Return [X, Y] of the center of cell containing provided text 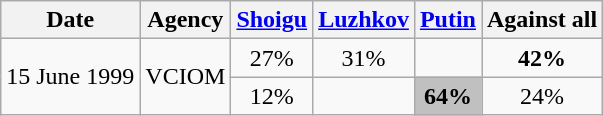
Date [70, 20]
27% [272, 58]
31% [364, 58]
15 June 1999 [70, 77]
12% [272, 96]
Luzhkov [364, 20]
64% [448, 96]
24% [542, 96]
VCIOM [186, 77]
Putin [448, 20]
42% [542, 58]
Against all [542, 20]
Shoigu [272, 20]
Agency [186, 20]
